Detect which cell encompasses the target text, then output its [x, y] center coordinate. 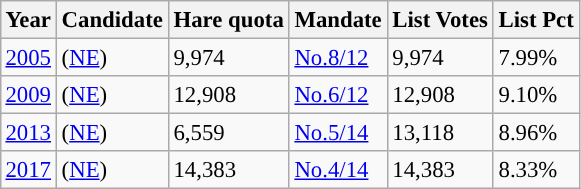
List Votes [440, 20]
No.8/12 [338, 57]
9.10% [536, 95]
Hare quota [228, 20]
Year [28, 20]
2009 [28, 95]
8.96% [536, 133]
2017 [28, 170]
List Pct [536, 20]
No.4/14 [338, 170]
6,559 [228, 133]
8.33% [536, 170]
2013 [28, 133]
Candidate [112, 20]
No.5/14 [338, 133]
7.99% [536, 57]
2005 [28, 57]
13,118 [440, 133]
Mandate [338, 20]
No.6/12 [338, 95]
